Output the (x, y) coordinate of the center of the cell containing the given text.  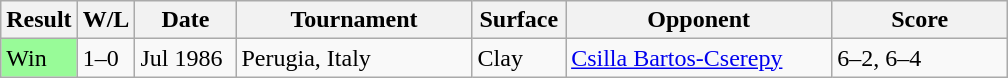
Opponent (699, 20)
6–2, 6–4 (920, 58)
1–0 (106, 58)
Csilla Bartos-Cserepy (699, 58)
Win (39, 58)
Jul 1986 (186, 58)
Score (920, 20)
Result (39, 20)
Surface (519, 20)
Clay (519, 58)
Date (186, 20)
Perugia, Italy (354, 58)
Tournament (354, 20)
W/L (106, 20)
